Search for the cell housing the specified text and yield its [x, y] center coordinate. 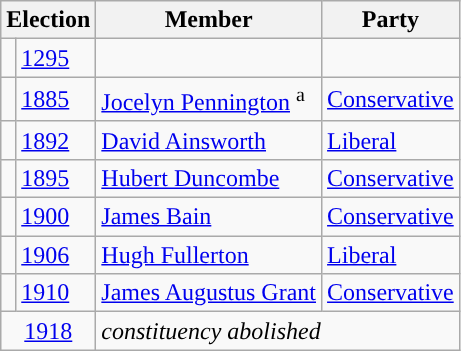
constituency abolished [278, 331]
James Augustus Grant [209, 293]
1885 [56, 100]
Hugh Fullerton [209, 255]
James Bain [209, 217]
Jocelyn Pennington a [209, 100]
1895 [56, 178]
David Ainsworth [209, 140]
1918 [48, 331]
Election [48, 20]
1910 [56, 293]
Party [391, 20]
Hubert Duncombe [209, 178]
1892 [56, 140]
1906 [56, 255]
Member [209, 20]
1295 [56, 58]
1900 [56, 217]
